Return (X, Y) of the center of cell containing provided text 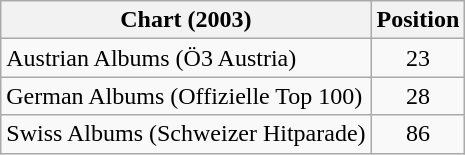
Austrian Albums (Ö3 Austria) (186, 58)
86 (418, 134)
23 (418, 58)
Chart (2003) (186, 20)
Position (418, 20)
German Albums (Offizielle Top 100) (186, 96)
28 (418, 96)
Swiss Albums (Schweizer Hitparade) (186, 134)
